For the text-containing cell, return its midpoint in (X, Y) coordinate format. 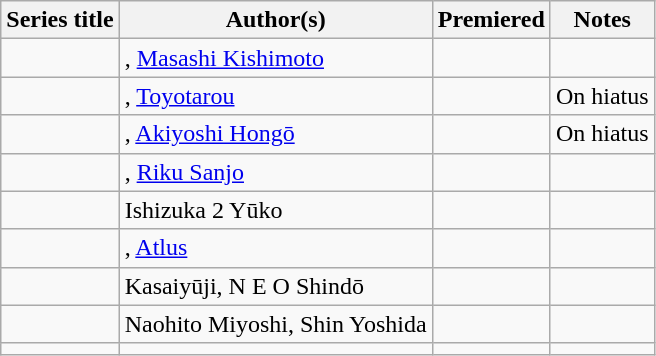
, Toyotarou (276, 96)
, Riku Sanjo (276, 172)
, Atlus (276, 248)
Notes (602, 20)
Ishizuka 2 Yūko (276, 210)
Author(s) (276, 20)
Series title (60, 20)
, Masashi Kishimoto (276, 58)
Kasaiyūji, N E O Shindō (276, 286)
Naohito Miyoshi, Shin Yoshida (276, 324)
Premiered (491, 20)
, Akiyoshi Hongō (276, 134)
